Find where the given text appears and provide that cell's center as (x, y) coordinate. 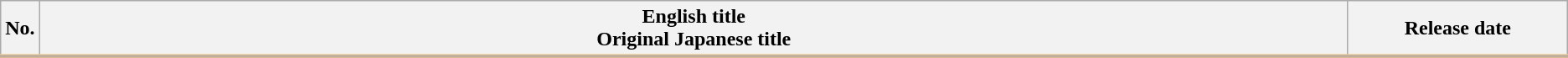
Release date (1457, 29)
English title Original Japanese title (694, 29)
No. (20, 29)
